Provide the [x, y] coordinate of the cell's center where the given text is located.  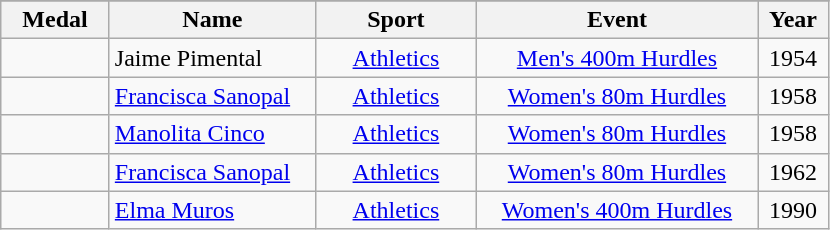
Men's 400m Hurdles [616, 58]
1990 [794, 210]
Elma Muros [212, 210]
Manolita Cinco [212, 134]
Women's 400m Hurdles [616, 210]
Year [794, 20]
1962 [794, 172]
Jaime Pimental [212, 58]
1954 [794, 58]
Medal [56, 20]
Sport [396, 20]
Name [212, 20]
Event [616, 20]
